Detect which cell encompasses the target text, then output its [x, y] center coordinate. 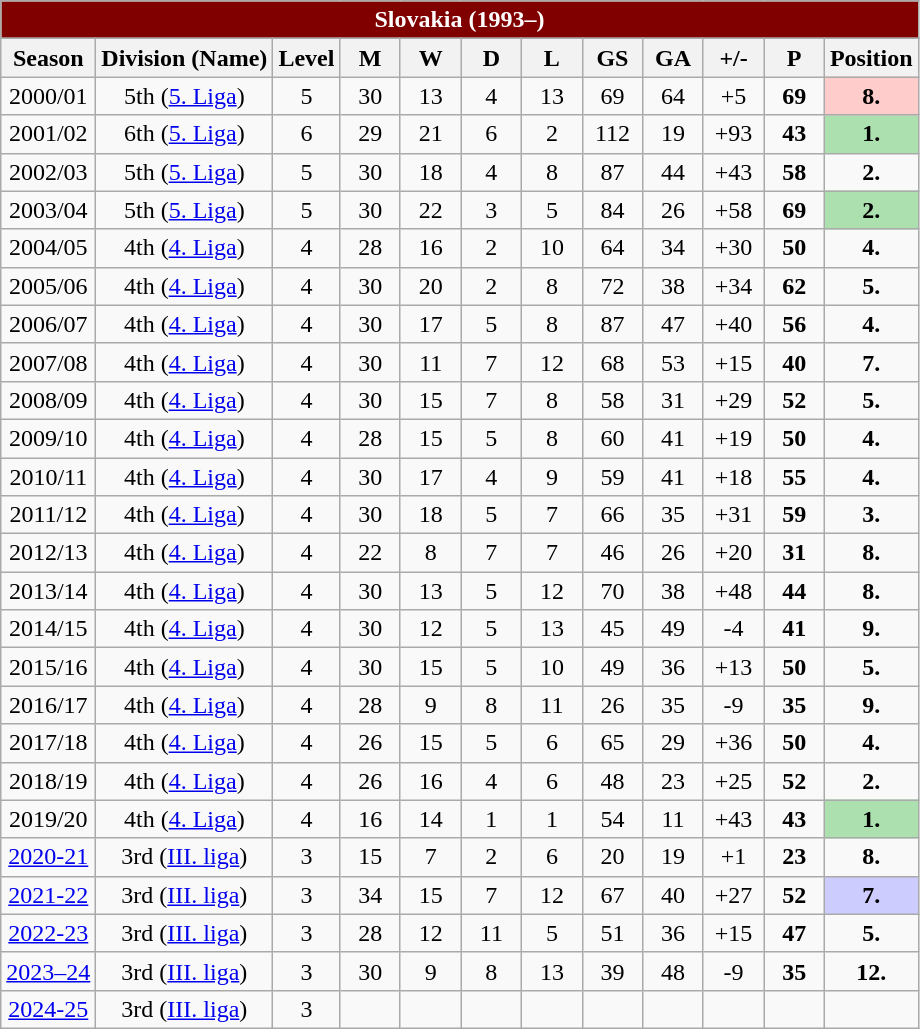
+29 [734, 400]
Slovakia (1993–) [460, 20]
2015/16 [48, 667]
2022-23 [48, 933]
2001/02 [48, 134]
84 [612, 210]
+18 [734, 477]
+5 [734, 96]
+1 [734, 857]
+58 [734, 210]
65 [612, 743]
2009/10 [48, 438]
M [370, 58]
2013/14 [48, 591]
12. [871, 971]
+19 [734, 438]
Level [306, 58]
2005/06 [48, 286]
-4 [734, 629]
+48 [734, 591]
2008/09 [48, 400]
+93 [734, 134]
P [794, 58]
+36 [734, 743]
+/- [734, 58]
2019/20 [48, 819]
3. [871, 515]
45 [612, 629]
GS [612, 58]
54 [612, 819]
2007/08 [48, 362]
GA [674, 58]
2010/11 [48, 477]
2018/19 [48, 781]
L [552, 58]
56 [794, 324]
60 [612, 438]
2014/15 [48, 629]
+31 [734, 515]
14 [430, 819]
2017/18 [48, 743]
2012/13 [48, 553]
+13 [734, 667]
112 [612, 134]
67 [612, 895]
+30 [734, 248]
70 [612, 591]
39 [612, 971]
Season [48, 58]
55 [794, 477]
2020-21 [48, 857]
+25 [734, 781]
2002/03 [48, 172]
2011/12 [48, 515]
68 [612, 362]
Position [871, 58]
2024-25 [48, 1009]
2021-22 [48, 895]
+27 [734, 895]
+40 [734, 324]
21 [430, 134]
62 [794, 286]
72 [612, 286]
W [430, 58]
+34 [734, 286]
2016/17 [48, 705]
D [492, 58]
2004/05 [48, 248]
2003/04 [48, 210]
51 [612, 933]
66 [612, 515]
+20 [734, 553]
Division (Name) [184, 58]
2006/07 [48, 324]
2023–24 [48, 971]
46 [612, 553]
6th (5. Liga) [184, 134]
2000/01 [48, 96]
53 [674, 362]
